Output the (X, Y) coordinate of the center of the cell containing the given text.  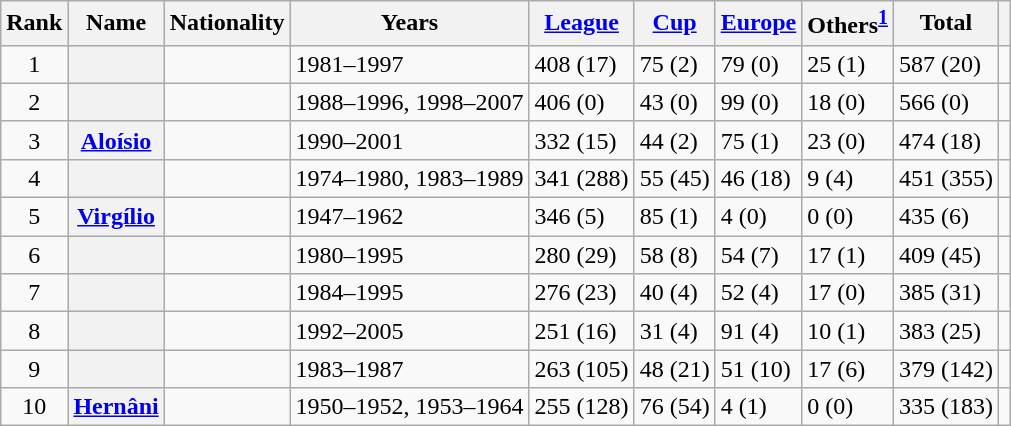
255 (128) (582, 407)
263 (105) (582, 369)
91 (4) (758, 331)
2 (34, 102)
4 (0) (758, 217)
1988–1996, 1998–2007 (410, 102)
1980–1995 (410, 255)
55 (45) (674, 178)
3 (34, 140)
25 (1) (848, 64)
Hernâni (116, 407)
6 (34, 255)
566 (0) (946, 102)
1992–2005 (410, 331)
Virgílio (116, 217)
385 (31) (946, 293)
Nationality (227, 24)
1947–1962 (410, 217)
379 (142) (946, 369)
52 (4) (758, 293)
40 (4) (674, 293)
58 (8) (674, 255)
383 (25) (946, 331)
18 (0) (848, 102)
99 (0) (758, 102)
9 (4) (848, 178)
1974–1980, 1983–1989 (410, 178)
75 (2) (674, 64)
51 (10) (758, 369)
408 (17) (582, 64)
46 (18) (758, 178)
451 (355) (946, 178)
54 (7) (758, 255)
79 (0) (758, 64)
48 (21) (674, 369)
409 (45) (946, 255)
8 (34, 331)
10 (1) (848, 331)
1983–1987 (410, 369)
Total (946, 24)
9 (34, 369)
4 (34, 178)
17 (6) (848, 369)
251 (16) (582, 331)
406 (0) (582, 102)
43 (0) (674, 102)
1984–1995 (410, 293)
76 (54) (674, 407)
31 (4) (674, 331)
Cup (674, 24)
346 (5) (582, 217)
44 (2) (674, 140)
1950–1952, 1953–1964 (410, 407)
Years (410, 24)
85 (1) (674, 217)
1 (34, 64)
5 (34, 217)
Name (116, 24)
Rank (34, 24)
7 (34, 293)
332 (15) (582, 140)
335 (183) (946, 407)
Others1 (848, 24)
280 (29) (582, 255)
Europe (758, 24)
474 (18) (946, 140)
23 (0) (848, 140)
4 (1) (758, 407)
1981–1997 (410, 64)
17 (1) (848, 255)
341 (288) (582, 178)
435 (6) (946, 217)
1990–2001 (410, 140)
75 (1) (758, 140)
League (582, 24)
10 (34, 407)
Aloísio (116, 140)
17 (0) (848, 293)
276 (23) (582, 293)
587 (20) (946, 64)
